For the text-containing cell, return its midpoint in (X, Y) coordinate format. 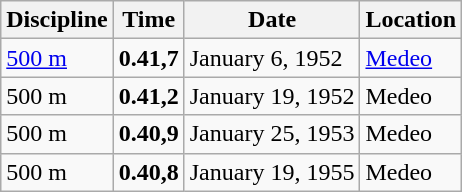
0.41,2 (148, 96)
January 6, 1952 (272, 58)
January 25, 1953 (272, 134)
January 19, 1955 (272, 172)
0.41,7 (148, 58)
0.40,9 (148, 134)
Time (148, 20)
Date (272, 20)
January 19, 1952 (272, 96)
0.40,8 (148, 172)
Discipline (57, 20)
Location (411, 20)
